Find where the given text appears and provide that cell's center as (X, Y) coordinate. 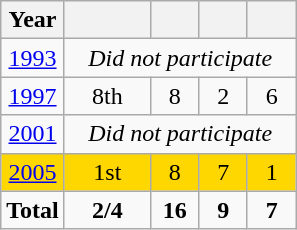
2001 (33, 134)
1st (107, 172)
1997 (33, 96)
Year (33, 20)
Total (33, 210)
2/4 (107, 210)
1 (272, 172)
6 (272, 96)
2005 (33, 172)
8th (107, 96)
2 (224, 96)
9 (224, 210)
1993 (33, 58)
16 (174, 210)
